Provide the (X, Y) coordinate of the cell's center where the given text is located.  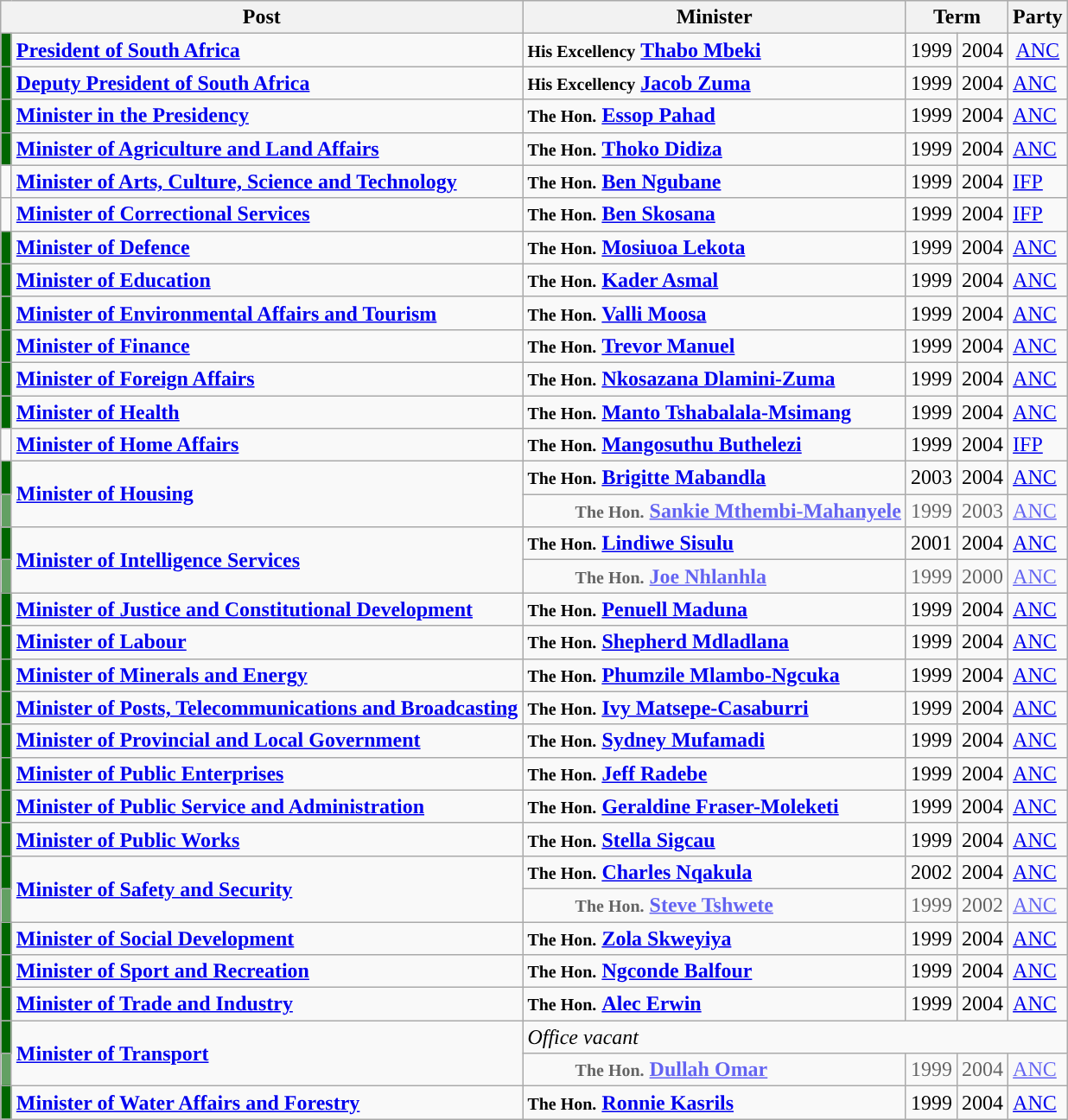
The Hon. Valli Moosa (715, 313)
Minister of Agriculture and Land Affairs (267, 149)
Minister of Sport and Recreation (267, 971)
Minister of Posts, Telecommunications and Broadcasting (267, 708)
Minister of Housing (267, 494)
Minister of Environmental Affairs and Tourism (267, 313)
Minister of Justice and Constitutional Development (267, 609)
The Hon. Steve Tshwete (715, 905)
The Hon. Sankie Mthembi-Mahanyele (715, 511)
Minister of Home Affairs (267, 445)
Minister of Health (267, 412)
2000 (983, 576)
The Hon. Essop Pahad (715, 116)
Minister of Public Service and Administration (267, 806)
Deputy President of South Africa (267, 83)
The Hon. Nkosazana Dlamini-Zuma (715, 379)
The Hon. Charles Nqakula (715, 872)
His Excellency Thabo Mbeki (715, 50)
Minister of Public Works (267, 839)
Minister (715, 17)
Minister of Finance (267, 346)
The Hon. Kader Asmal (715, 280)
Minister of Education (267, 280)
The Hon. Zola Skweyiya (715, 938)
Minister in the Presidency (267, 116)
Minister of Provincial and Local Government (267, 741)
The Hon. Mangosuthu Buthelezi (715, 445)
Minister of Water Affairs and Forestry (267, 1103)
The Hon. Phumzile Mlambo-Ngcuka (715, 675)
The Hon. Lindiwe Sisulu (715, 544)
The Hon. Joe Nhlanhla (715, 576)
The Hon. Thoko Didiza (715, 149)
Minister of Labour (267, 642)
The Hon. Jeff Radebe (715, 773)
The Hon. Ben Skosana (715, 214)
The Hon. Dullah Omar (715, 1070)
Minister of Transport (267, 1053)
The Hon. Ronnie Kasrils (715, 1103)
His Excellency Jacob Zuma (715, 83)
The Hon. Manto Tshabalala-Msimang (715, 412)
Minister of Trade and Industry (267, 1004)
The Hon. Brigitte Mabandla (715, 478)
Minister of Social Development (267, 938)
The Hon. Mosiuoa Lekota (715, 247)
President of South Africa (267, 50)
Term (957, 17)
Minister of Arts, Culture, Science and Technology (267, 181)
2001 (931, 544)
The Hon. Penuell Maduna (715, 609)
Minister of Foreign Affairs (267, 379)
The Hon. Shepherd Mdladlana (715, 642)
The Hon. Sydney Mufamadi (715, 741)
The Hon. Trevor Manuel (715, 346)
Minister of Intelligence Services (267, 560)
The Hon. Ben Ngubane (715, 181)
The Hon. Alec Erwin (715, 1004)
Minister of Public Enterprises (267, 773)
The Hon. Ivy Matsepe-Casaburri (715, 708)
Post (262, 17)
The Hon. Ngconde Balfour (715, 971)
Minister of Safety and Security (267, 888)
Minister of Correctional Services (267, 214)
Minister of Minerals and Energy (267, 675)
Minister of Defence (267, 247)
Office vacant (795, 1037)
The Hon. Geraldine Fraser-Moleketi (715, 806)
The Hon. Stella Sigcau (715, 839)
Party (1038, 17)
